Return (x, y) of the center of cell containing provided text 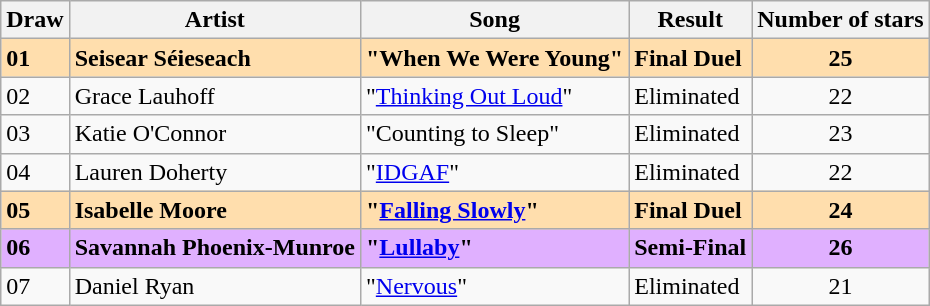
"Lullaby" (494, 248)
Result (690, 20)
Lauren Doherty (214, 172)
24 (840, 210)
Isabelle Moore (214, 210)
Seisear Séieseach (214, 58)
02 (35, 96)
06 (35, 248)
Draw (35, 20)
25 (840, 58)
04 (35, 172)
"IDGAF" (494, 172)
03 (35, 134)
Savannah Phoenix-Munroe (214, 248)
Number of stars (840, 20)
01 (35, 58)
23 (840, 134)
Semi-Final (690, 248)
Artist (214, 20)
Katie O'Connor (214, 134)
"Falling Slowly" (494, 210)
"Nervous" (494, 286)
Grace Lauhoff (214, 96)
07 (35, 286)
Song (494, 20)
05 (35, 210)
Daniel Ryan (214, 286)
"Thinking Out Loud" (494, 96)
"Counting to Sleep" (494, 134)
"When We Were Young" (494, 58)
21 (840, 286)
26 (840, 248)
